Identify which cell holds the provided text, then report its [x, y] central coordinate. 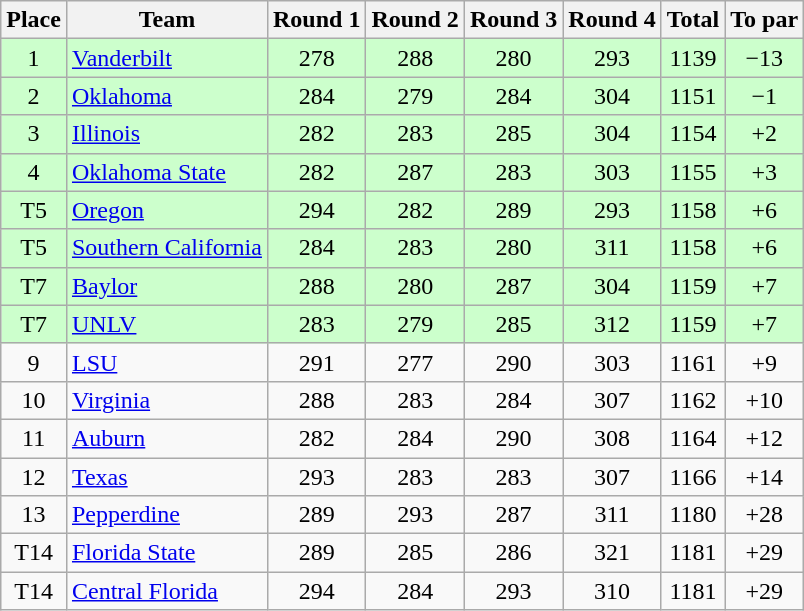
+9 [764, 362]
277 [415, 362]
312 [612, 324]
4 [34, 172]
Round 2 [415, 20]
308 [612, 438]
11 [34, 438]
−13 [764, 58]
Round 3 [513, 20]
1164 [693, 438]
−1 [764, 96]
1161 [693, 362]
1180 [693, 515]
Oklahoma [166, 96]
+2 [764, 134]
UNLV [166, 324]
13 [34, 515]
1 [34, 58]
+28 [764, 515]
Florida State [166, 553]
To par [764, 20]
286 [513, 553]
+14 [764, 477]
Round 1 [316, 20]
Baylor [166, 286]
Southern California [166, 248]
9 [34, 362]
Oklahoma State [166, 172]
10 [34, 400]
Place [34, 20]
Pepperdine [166, 515]
+10 [764, 400]
1166 [693, 477]
12 [34, 477]
Auburn [166, 438]
1154 [693, 134]
1162 [693, 400]
1151 [693, 96]
Round 4 [612, 20]
LSU [166, 362]
+12 [764, 438]
Illinois [166, 134]
+3 [764, 172]
3 [34, 134]
Texas [166, 477]
291 [316, 362]
Total [693, 20]
1139 [693, 58]
310 [612, 591]
Vanderbilt [166, 58]
Central Florida [166, 591]
1155 [693, 172]
278 [316, 58]
Virginia [166, 400]
Oregon [166, 210]
2 [34, 96]
321 [612, 553]
Team [166, 20]
